Return the [x, y] coordinate for the center point of the cell that contains the specified text.  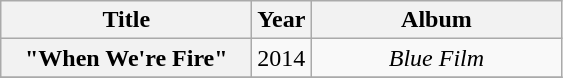
Year [282, 20]
2014 [282, 58]
Blue Film [436, 58]
"When We're Fire" [126, 58]
Title [126, 20]
Album [436, 20]
